Determine the (X, Y) coordinate at the center of the cell enclosing the given text.  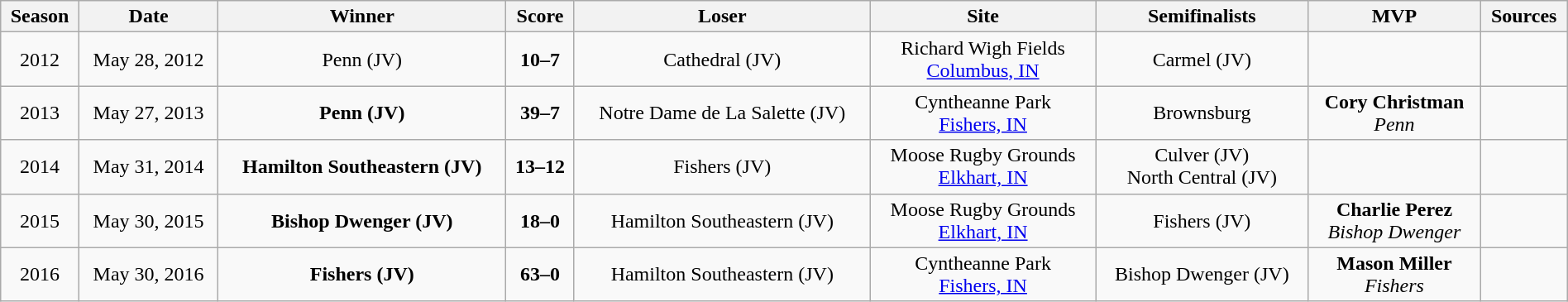
Culver (JV)North Central (JV) (1202, 167)
May 30, 2015 (149, 220)
Notre Dame de La Salette (JV) (722, 113)
63–0 (540, 275)
May 28, 2012 (149, 60)
Score (540, 17)
May 27, 2013 (149, 113)
Loser (722, 17)
Richard Wigh FieldsColumbus, IN (982, 60)
13–12 (540, 167)
Carmel (JV) (1202, 60)
2016 (40, 275)
Site (982, 17)
2014 (40, 167)
2013 (40, 113)
Cory ChristmanPenn (1394, 113)
May 30, 2016 (149, 275)
Charlie PerezBishop Dwenger (1394, 220)
Winner (362, 17)
Sources (1523, 17)
2015 (40, 220)
Date (149, 17)
Season (40, 17)
2012 (40, 60)
Semifinalists (1202, 17)
May 31, 2014 (149, 167)
MVP (1394, 17)
10–7 (540, 60)
18–0 (540, 220)
Cathedral (JV) (722, 60)
39–7 (540, 113)
Brownsburg (1202, 113)
Mason MillerFishers (1394, 275)
